Identify which cell holds the provided text, then report its [x, y] central coordinate. 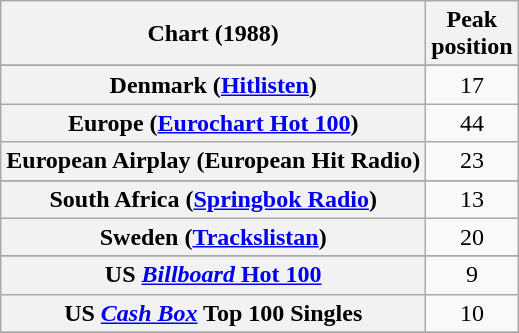
Sweden (Trackslistan) [214, 237]
13 [472, 199]
Europe (Eurochart Hot 100) [214, 123]
European Airplay (European Hit Radio) [214, 161]
44 [472, 123]
South Africa (Springbok Radio) [214, 199]
Peakposition [472, 34]
US Billboard Hot 100 [214, 275]
17 [472, 85]
Chart (1988) [214, 34]
20 [472, 237]
US Cash Box Top 100 Singles [214, 313]
23 [472, 161]
10 [472, 313]
9 [472, 275]
Denmark (Hitlisten) [214, 85]
